Extract the [x, y] coordinate from the center of the cell holding the provided text.  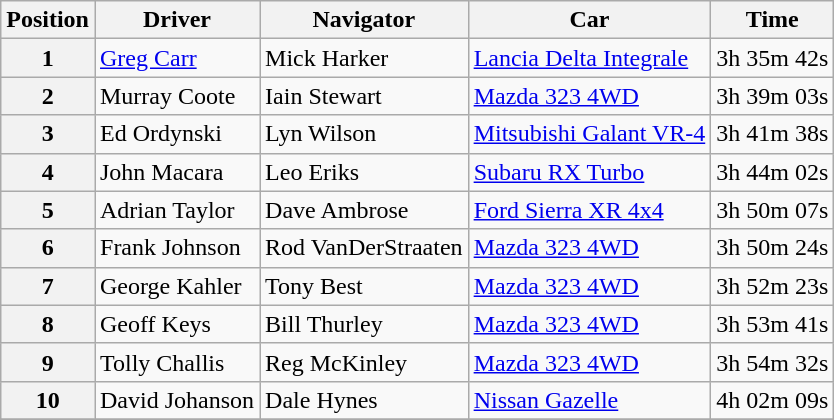
Position [48, 20]
5 [48, 210]
John Macara [176, 172]
8 [48, 324]
Navigator [364, 20]
Driver [176, 20]
David Johanson [176, 400]
6 [48, 248]
10 [48, 400]
Reg McKinley [364, 362]
Lyn Wilson [364, 134]
Geoff Keys [176, 324]
3h 50m 24s [772, 248]
4 [48, 172]
Frank Johnson [176, 248]
3h 35m 42s [772, 58]
Ford Sierra XR 4x4 [590, 210]
Subaru RX Turbo [590, 172]
George Kahler [176, 286]
Ed Ordynski [176, 134]
3h 50m 07s [772, 210]
3h 39m 03s [772, 96]
Dave Ambrose [364, 210]
Adrian Taylor [176, 210]
1 [48, 58]
Leo Eriks [364, 172]
Rod VanDerStraaten [364, 248]
Nissan Gazelle [590, 400]
Mick Harker [364, 58]
2 [48, 96]
4h 02m 09s [772, 400]
3h 52m 23s [772, 286]
Murray Coote [176, 96]
Dale Hynes [364, 400]
Time [772, 20]
3h 53m 41s [772, 324]
Tony Best [364, 286]
Iain Stewart [364, 96]
9 [48, 362]
3h 41m 38s [772, 134]
Tolly Challis [176, 362]
7 [48, 286]
Car [590, 20]
Lancia Delta Integrale [590, 58]
Bill Thurley [364, 324]
3h 44m 02s [772, 172]
3 [48, 134]
3h 54m 32s [772, 362]
Greg Carr [176, 58]
Mitsubishi Galant VR-4 [590, 134]
